Search for the cell housing the specified text and yield its (X, Y) center coordinate. 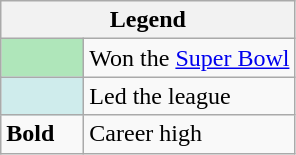
Led the league (190, 96)
Career high (190, 134)
Legend (148, 20)
Bold (42, 134)
Won the Super Bowl (190, 58)
